Return the (X, Y) coordinate for the center point of the cell that contains the specified text.  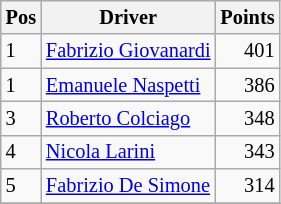
348 (247, 118)
4 (21, 152)
Driver (128, 17)
314 (247, 186)
343 (247, 152)
5 (21, 186)
401 (247, 51)
Roberto Colciago (128, 118)
Fabrizio De Simone (128, 186)
Pos (21, 17)
386 (247, 85)
Fabrizio Giovanardi (128, 51)
Points (247, 17)
Nicola Larini (128, 152)
3 (21, 118)
Emanuele Naspetti (128, 85)
